Identify which cell holds the provided text, then report its (x, y) central coordinate. 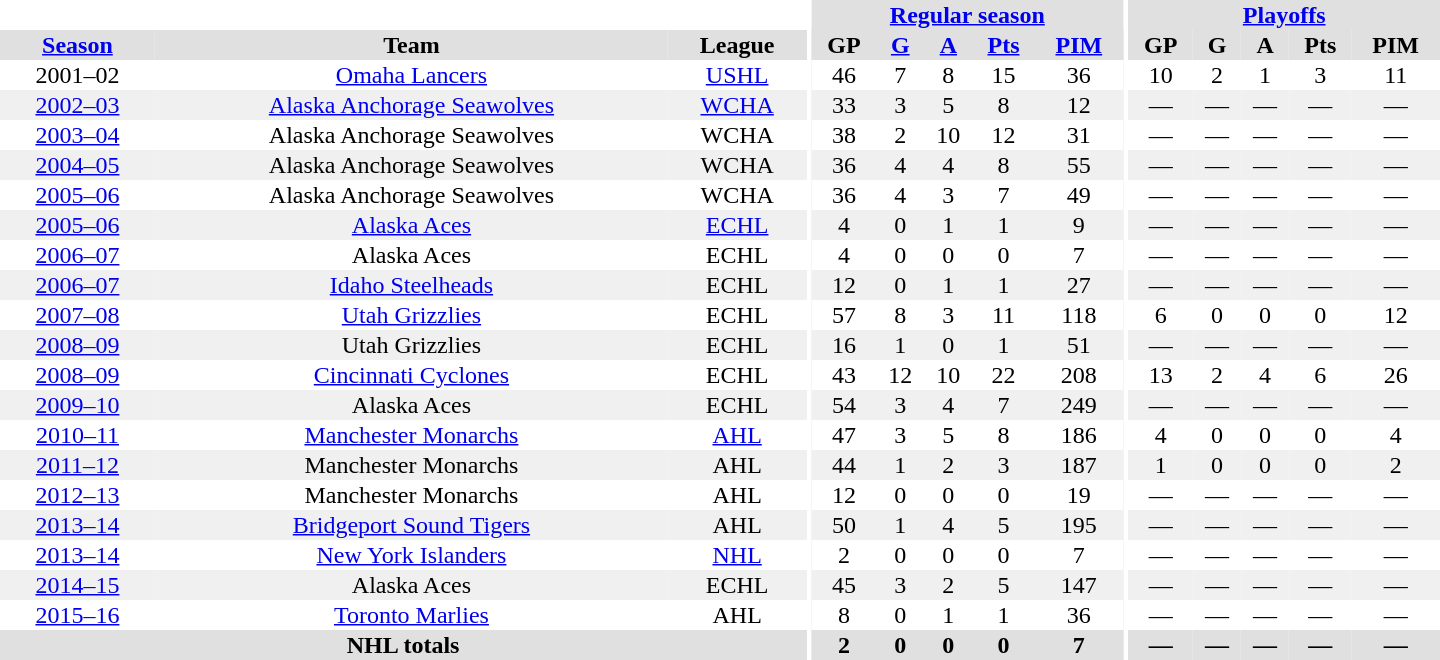
15 (1003, 75)
33 (844, 105)
44 (844, 465)
2012–13 (78, 495)
26 (1396, 375)
249 (1079, 405)
195 (1079, 525)
27 (1079, 285)
2011–12 (78, 465)
2015–16 (78, 615)
22 (1003, 375)
Season (78, 45)
2007–08 (78, 315)
38 (844, 135)
NHL totals (403, 645)
Bridgeport Sound Tigers (412, 525)
Regular season (968, 15)
43 (844, 375)
31 (1079, 135)
2010–11 (78, 435)
Idaho Steelheads (412, 285)
2014–15 (78, 585)
47 (844, 435)
45 (844, 585)
147 (1079, 585)
2004–05 (78, 165)
2009–10 (78, 405)
46 (844, 75)
2002–03 (78, 105)
League (737, 45)
Cincinnati Cyclones (412, 375)
2003–04 (78, 135)
57 (844, 315)
Toronto Marlies (412, 615)
55 (1079, 165)
118 (1079, 315)
49 (1079, 195)
Team (412, 45)
New York Islanders (412, 555)
54 (844, 405)
50 (844, 525)
19 (1079, 495)
187 (1079, 465)
2001–02 (78, 75)
Omaha Lancers (412, 75)
Playoffs (1284, 15)
51 (1079, 345)
13 (1160, 375)
16 (844, 345)
208 (1079, 375)
9 (1079, 225)
186 (1079, 435)
NHL (737, 555)
USHL (737, 75)
